Determine the (X, Y) coordinate at the center of the cell enclosing the given text.  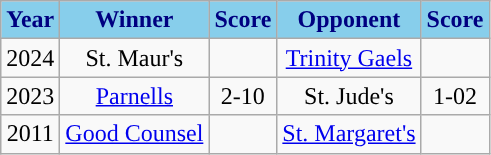
2011 (30, 134)
Good Counsel (134, 134)
Trinity Gaels (349, 58)
Year (30, 20)
Parnells (134, 96)
1-02 (455, 96)
Winner (134, 20)
St. Margaret's (349, 134)
St. Maur's (134, 58)
Opponent (349, 20)
2-10 (243, 96)
2023 (30, 96)
St. Jude's (349, 96)
2024 (30, 58)
